Return the [x, y] coordinate for the center point of the cell that contains the specified text.  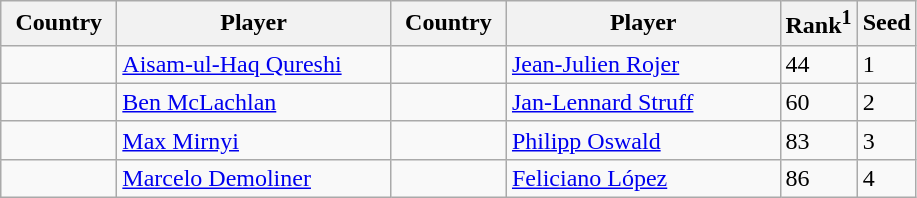
Jean-Julien Rojer [643, 64]
60 [818, 102]
Ben McLachlan [254, 102]
1 [886, 64]
3 [886, 140]
Jan-Lennard Struff [643, 102]
4 [886, 178]
86 [818, 178]
44 [818, 64]
Rank1 [818, 24]
Max Mirnyi [254, 140]
Philipp Oswald [643, 140]
2 [886, 102]
Feliciano López [643, 178]
83 [818, 140]
Marcelo Demoliner [254, 178]
Aisam-ul-Haq Qureshi [254, 64]
Seed [886, 24]
